Search for the cell housing the specified text and yield its [x, y] center coordinate. 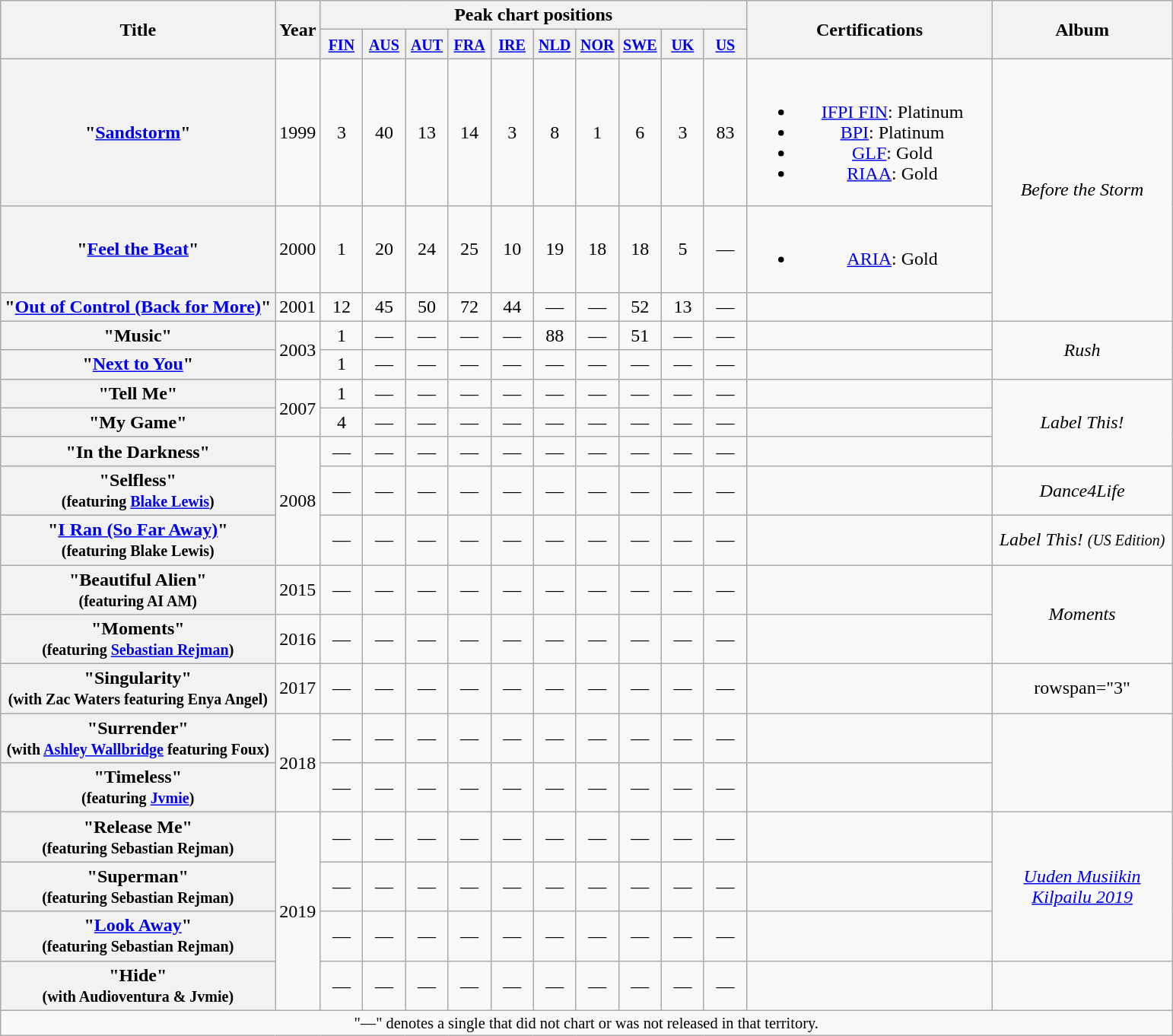
6 [640, 132]
88 [555, 335]
2001 [298, 307]
2019 [298, 911]
"Out of Control (Back for More)" [138, 307]
NOR [597, 44]
"Hide"(with Audioventura & Jvmie) [138, 986]
"I Ran (So Far Away)"(featuring Blake Lewis) [138, 540]
"Timeless" (featuring Jvmie) [138, 788]
IRE [512, 44]
ARIA: Gold [869, 249]
"Look Away"(featuring Sebastian Rejman) [138, 936]
"Sandstorm" [138, 132]
"Music" [138, 335]
Rush [1082, 350]
20 [384, 249]
"Surrender" (with Ashley Wallbridge featuring Foux) [138, 738]
Album [1082, 30]
AUT [427, 44]
Title [138, 30]
25 [469, 249]
Before the Storm [1082, 190]
2003 [298, 350]
2008 [298, 501]
12 [342, 307]
Label This! [1082, 422]
"Superman"(featuring Sebastian Rejman) [138, 887]
"Release Me"(featuring Sebastian Rejman) [138, 837]
SWE [640, 44]
2016 [298, 639]
5 [682, 249]
2000 [298, 249]
Dance4Life [1082, 490]
"—" denotes a single that did not chart or was not released in that territory. [586, 1023]
rowspan="3" [1082, 689]
"Tell Me" [138, 393]
"Next to You" [138, 364]
FRA [469, 44]
51 [640, 335]
14 [469, 132]
Certifications [869, 30]
US [725, 44]
Label This! (US Edition) [1082, 540]
2018 [298, 763]
2007 [298, 408]
Uuden Musiikin Kilpailu 2019 [1082, 887]
NLD [555, 44]
10 [512, 249]
AUS [384, 44]
"Moments"(featuring Sebastian Rejman) [138, 639]
24 [427, 249]
FIN [342, 44]
4 [342, 422]
IFPI FIN: PlatinumBPI: PlatinumGLF: GoldRIAA: Gold [869, 132]
"Feel the Beat" [138, 249]
"Selfless" (featuring Blake Lewis) [138, 490]
8 [555, 132]
2015 [298, 589]
"Beautiful Alien" (featuring AI AM) [138, 589]
44 [512, 307]
19 [555, 249]
Peak chart positions [534, 15]
"In the Darkness" [138, 451]
45 [384, 307]
40 [384, 132]
Year [298, 30]
UK [682, 44]
2017 [298, 689]
"Singularity"(with Zac Waters featuring Enya Angel) [138, 689]
Moments [1082, 614]
72 [469, 307]
"My Game" [138, 422]
1999 [298, 132]
52 [640, 307]
83 [725, 132]
50 [427, 307]
